Return (X, Y) of the center of cell containing provided text 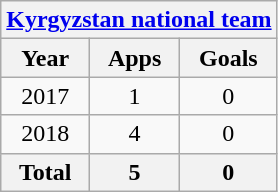
Total (46, 172)
Goals (229, 58)
Apps (135, 58)
Year (46, 58)
4 (135, 134)
2018 (46, 134)
5 (135, 172)
1 (135, 96)
Kyrgyzstan national team (139, 20)
2017 (46, 96)
